Extract the [x, y] coordinate from the center of the cell holding the provided text.  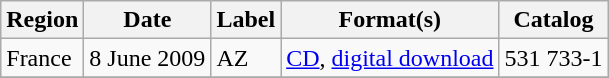
France [42, 58]
Region [42, 20]
Format(s) [390, 20]
Label [246, 20]
531 733-1 [554, 58]
Catalog [554, 20]
AZ [246, 58]
8 June 2009 [148, 58]
CD, digital download [390, 58]
Date [148, 20]
